Extract the (x, y) coordinate from the center of the cell holding the provided text.  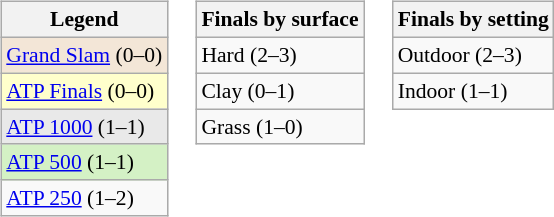
ATP 1000 (1–1) (84, 127)
ATP 500 (1–1) (84, 162)
ATP Finals (0–0) (84, 91)
Grand Slam (0–0) (84, 55)
ATP 250 (1–2) (84, 198)
Grass (1–0) (280, 127)
Outdoor (2–3) (474, 55)
Finals by surface (280, 20)
Legend (84, 20)
Clay (0–1) (280, 91)
Hard (2–3) (280, 55)
Indoor (1–1) (474, 91)
Finals by setting (474, 20)
